For the text-containing cell, return its midpoint in (x, y) coordinate format. 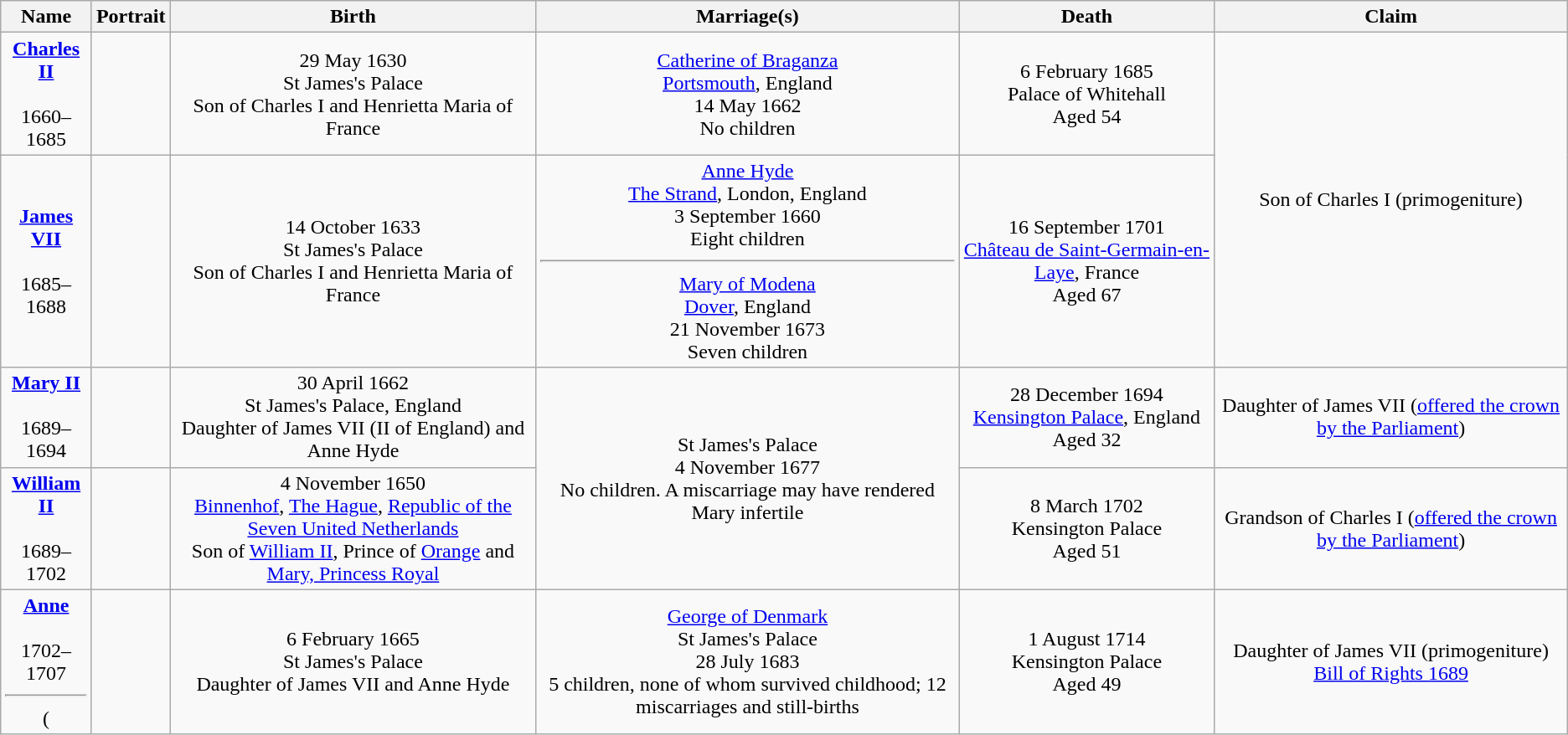
14 October 1633St James's PalaceSon of Charles I and Henrietta Maria of France (353, 261)
James VII1685–1688 (47, 261)
Death (1087, 17)
Daughter of James VII (primogeniture)Bill of Rights 1689 (1390, 661)
Charles II1660–1685 (47, 94)
30 April 1662St James's Palace, EnglandDaughter of James VII (II of England) and Anne Hyde (353, 417)
George of DenmarkSt James's Palace28 July 16835 children, none of whom survived childhood; 12 miscarriages and still-births (747, 661)
Claim (1390, 17)
Anne1702–1707( (47, 661)
Daughter of James VII (offered the crown by the Parliament) (1390, 417)
Birth (353, 17)
28 December 1694Kensington Palace, EnglandAged 32 (1087, 417)
16 September 1701Château de Saint-Germain-en-Laye, FranceAged 67 (1087, 261)
Anne HydeThe Strand, London, England3 September 1660Eight childrenMary of ModenaDover, England21 November 1673Seven children (747, 261)
Catherine of BraganzaPortsmouth, England14 May 1662No children (747, 94)
4 November 1650Binnenhof, The Hague, Republic of the Seven United NetherlandsSon of William II, Prince of Orange and Mary, Princess Royal (353, 528)
Son of Charles I (primogeniture) (1390, 200)
1 August 1714Kensington PalaceAged 49 (1087, 661)
Marriage(s) (747, 17)
Grandson of Charles I (offered the crown by the Parliament) (1390, 528)
Mary II1689–1694 (47, 417)
6 February 1665St James's PalaceDaughter of James VII and Anne Hyde (353, 661)
Name (47, 17)
6 February 1685Palace of WhitehallAged 54 (1087, 94)
William II1689–1702 (47, 528)
8 March 1702Kensington PalaceAged 51 (1087, 528)
29 May 1630St James's PalaceSon of Charles I and Henrietta Maria of France (353, 94)
Portrait (131, 17)
St James's Palace4 November 1677No children. A miscarriage may have rendered Mary infertile (747, 479)
